Output the [x, y] coordinate of the center of the cell containing the given text.  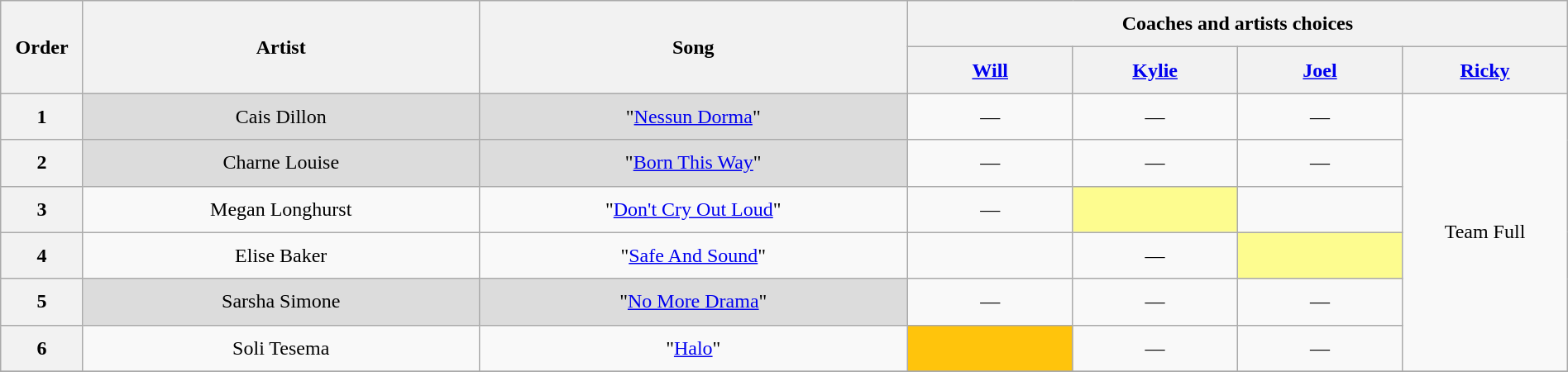
3 [42, 209]
1 [42, 117]
"No More Drama" [693, 302]
Team Full [1485, 232]
Ricky [1485, 70]
Coaches and artists choices [1238, 24]
"Born This Way" [693, 163]
Cais Dillon [281, 117]
Joel [1320, 70]
Charne Louise [281, 163]
Order [42, 47]
"Don't Cry Out Loud" [693, 209]
"Safe And Sound" [693, 255]
Will [991, 70]
Song [693, 47]
Elise Baker [281, 255]
"Halo" [693, 348]
Soli Tesema [281, 348]
4 [42, 255]
Artist [281, 47]
6 [42, 348]
"Nessun Dorma" [693, 117]
Sarsha Simone [281, 302]
Megan Longhurst [281, 209]
Kylie [1154, 70]
5 [42, 302]
2 [42, 163]
